Identify which cell holds the provided text, then report its [X, Y] central coordinate. 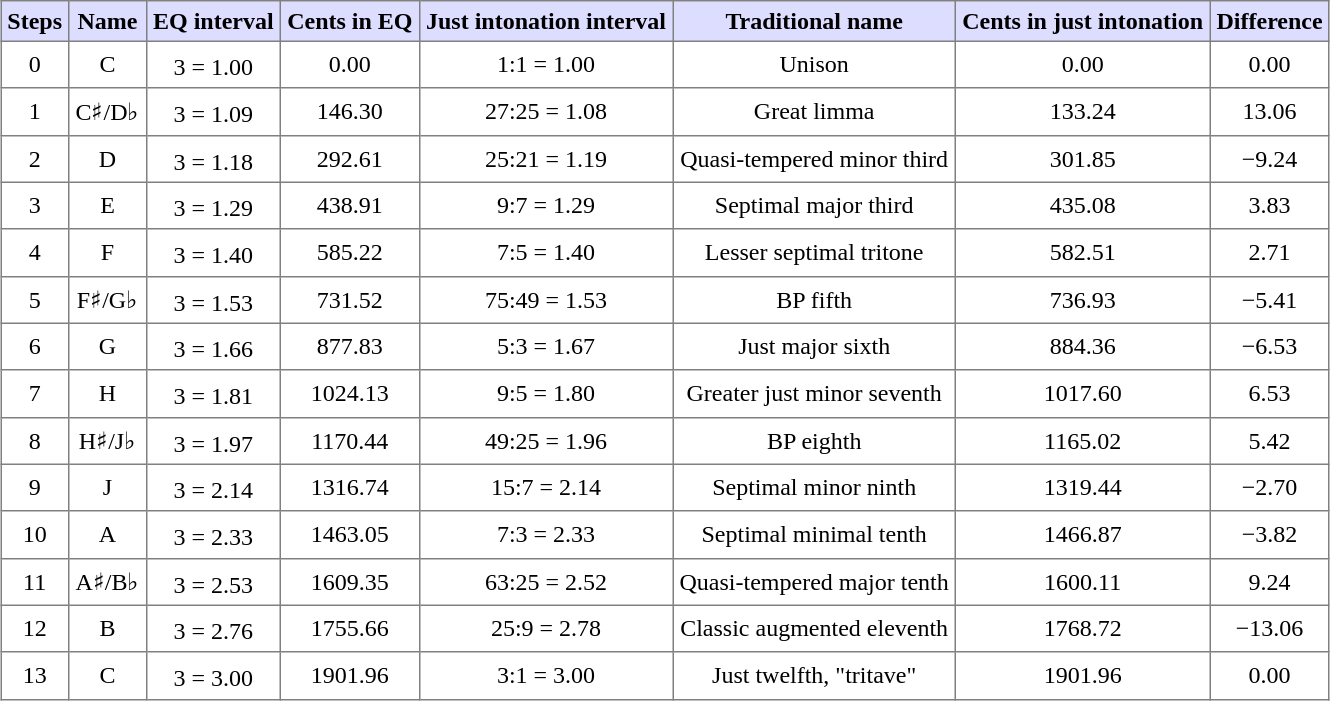
−2.70 [1270, 488]
3.83 [1270, 206]
4 [35, 252]
6.53 [1270, 394]
Name [108, 21]
Lesser septimal tritone [814, 252]
884.36 [1083, 346]
2 [35, 158]
Septimal minor ninth [814, 488]
1768.72 [1083, 628]
9:7 = 1.29 [546, 206]
Quasi-tempered major tenth [814, 582]
582.51 [1083, 252]
Quasi-tempered minor third [814, 158]
25:21 = 1.19 [546, 158]
F [108, 252]
736.93 [1083, 300]
Traditional name [814, 21]
5.42 [1270, 440]
3 [35, 206]
3 = 2.33 [213, 534]
2.71 [1270, 252]
3 = 2.14 [213, 488]
Greater just minor seventh [814, 394]
Unison [814, 64]
27:25 = 1.08 [546, 112]
B [108, 628]
11 [35, 582]
J [108, 488]
3 = 1.09 [213, 112]
12 [35, 628]
146.30 [350, 112]
5:3 = 1.67 [546, 346]
Difference [1270, 21]
3 = 1.00 [213, 64]
G [108, 346]
63:25 = 2.52 [546, 582]
133.24 [1083, 112]
9:5 = 1.80 [546, 394]
BP eighth [814, 440]
1316.74 [350, 488]
D [108, 158]
A [108, 534]
F♯/G♭ [108, 300]
1600.11 [1083, 582]
Septimal minimal tenth [814, 534]
−6.53 [1270, 346]
1755.66 [350, 628]
7 [35, 394]
EQ interval [213, 21]
3:1 = 3.00 [546, 676]
13.06 [1270, 112]
1463.05 [350, 534]
Great limma [814, 112]
301.85 [1083, 158]
1609.35 [350, 582]
A♯/B♭ [108, 582]
5 [35, 300]
0 [35, 64]
15:7 = 2.14 [546, 488]
1170.44 [350, 440]
1017.60 [1083, 394]
3 = 1.29 [213, 206]
3 = 1.66 [213, 346]
C♯/D♭ [108, 112]
3 = 2.53 [213, 582]
877.83 [350, 346]
292.61 [350, 158]
E [108, 206]
Classic augmented eleventh [814, 628]
75:49 = 1.53 [546, 300]
1165.02 [1083, 440]
7:3 = 2.33 [546, 534]
Just major sixth [814, 346]
1319.44 [1083, 488]
Cents in just intonation [1083, 21]
−3.82 [1270, 534]
3 = 3.00 [213, 676]
49:25 = 1.96 [546, 440]
13 [35, 676]
Just twelfth, "tritave" [814, 676]
6 [35, 346]
Just intonation interval [546, 21]
3 = 1.40 [213, 252]
25:9 = 2.78 [546, 628]
9.24 [1270, 582]
3 = 1.97 [213, 440]
7:5 = 1.40 [546, 252]
H♯/J♭ [108, 440]
731.52 [350, 300]
1 [35, 112]
−9.24 [1270, 158]
1:1 = 1.00 [546, 64]
Septimal major third [814, 206]
9 [35, 488]
Steps [35, 21]
1024.13 [350, 394]
438.91 [350, 206]
3 = 1.53 [213, 300]
H [108, 394]
585.22 [350, 252]
8 [35, 440]
3 = 1.81 [213, 394]
3 = 2.76 [213, 628]
3 = 1.18 [213, 158]
Cents in EQ [350, 21]
1466.87 [1083, 534]
−13.06 [1270, 628]
435.08 [1083, 206]
−5.41 [1270, 300]
10 [35, 534]
BP fifth [814, 300]
